Pinpoint the cell where the given text exists, returning its [x, y] midpoint coordinate. 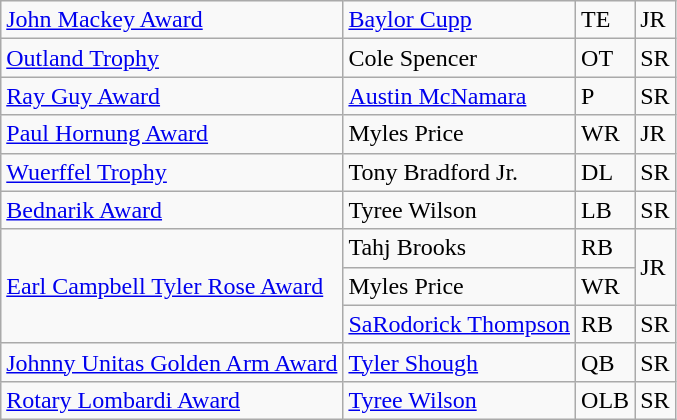
Tahj Brooks [460, 248]
Bednarik Award [172, 210]
Tony Bradford Jr. [460, 172]
TE [606, 20]
Outland Trophy [172, 58]
Ray Guy Award [172, 96]
LB [606, 210]
QB [606, 362]
Tyler Shough [460, 362]
John Mackey Award [172, 20]
OLB [606, 400]
Austin McNamara [460, 96]
Baylor Cupp [460, 20]
OT [606, 58]
SaRodorick Thompson [460, 324]
Wuerffel Trophy [172, 172]
Cole Spencer [460, 58]
Johnny Unitas Golden Arm Award [172, 362]
Earl Campbell Tyler Rose Award [172, 286]
DL [606, 172]
P [606, 96]
Rotary Lombardi Award [172, 400]
Paul Hornung Award [172, 134]
